Return (X, Y) of the center of cell containing provided text 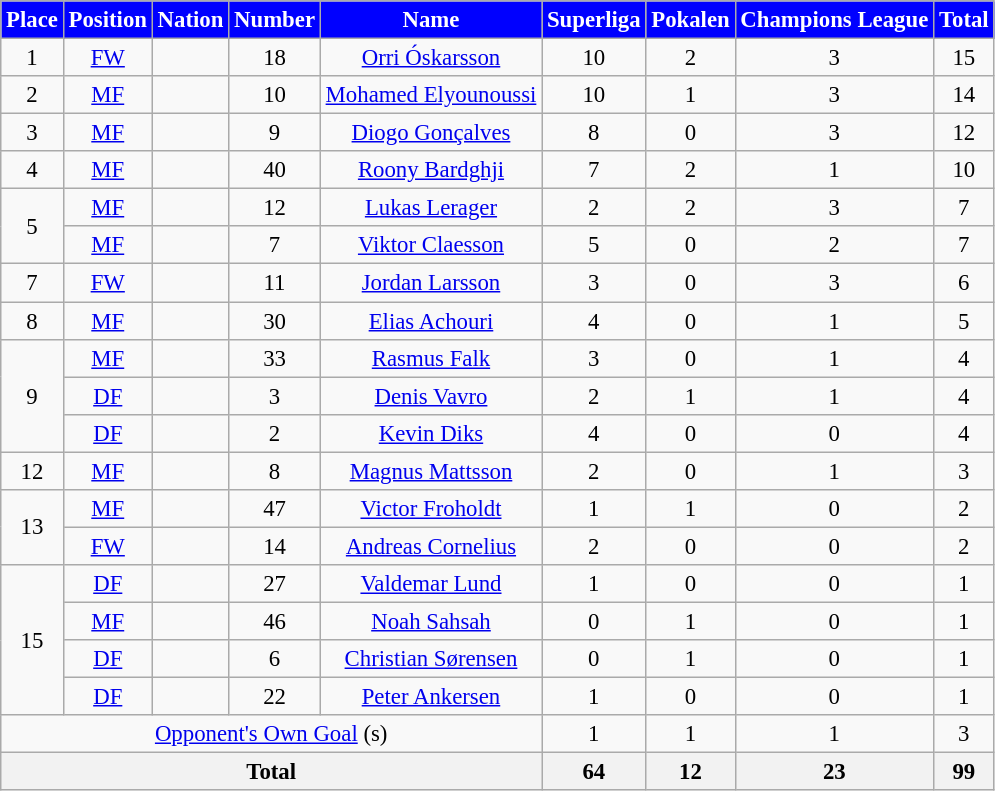
99 (964, 772)
Orri Óskarsson (430, 58)
22 (275, 697)
27 (275, 584)
Jordan Larsson (430, 283)
Christian Sørensen (430, 659)
23 (834, 772)
Noah Sahsah (430, 621)
13 (32, 528)
Lukas Lerager (430, 208)
Valdemar Lund (430, 584)
Rasmus Falk (430, 358)
Number (275, 20)
Roony Bardghji (430, 170)
33 (275, 358)
Nation (190, 20)
Diogo Gonçalves (430, 133)
64 (594, 772)
18 (275, 58)
Name (430, 20)
Denis Vavro (430, 396)
40 (275, 170)
Viktor Claesson (430, 245)
Champions League (834, 20)
Magnus Mattsson (430, 471)
30 (275, 321)
Andreas Cornelius (430, 546)
Mohamed Elyounoussi (430, 95)
Superliga (594, 20)
Opponent's Own Goal (s) (272, 734)
Pokalen (690, 20)
11 (275, 283)
Victor Froholdt (430, 509)
46 (275, 621)
Kevin Diks (430, 433)
Position (108, 20)
47 (275, 509)
Place (32, 20)
Elias Achouri (430, 321)
Peter Ankersen (430, 697)
